Scan for the cell matching the given text and deliver its [x, y] coordinate at center. 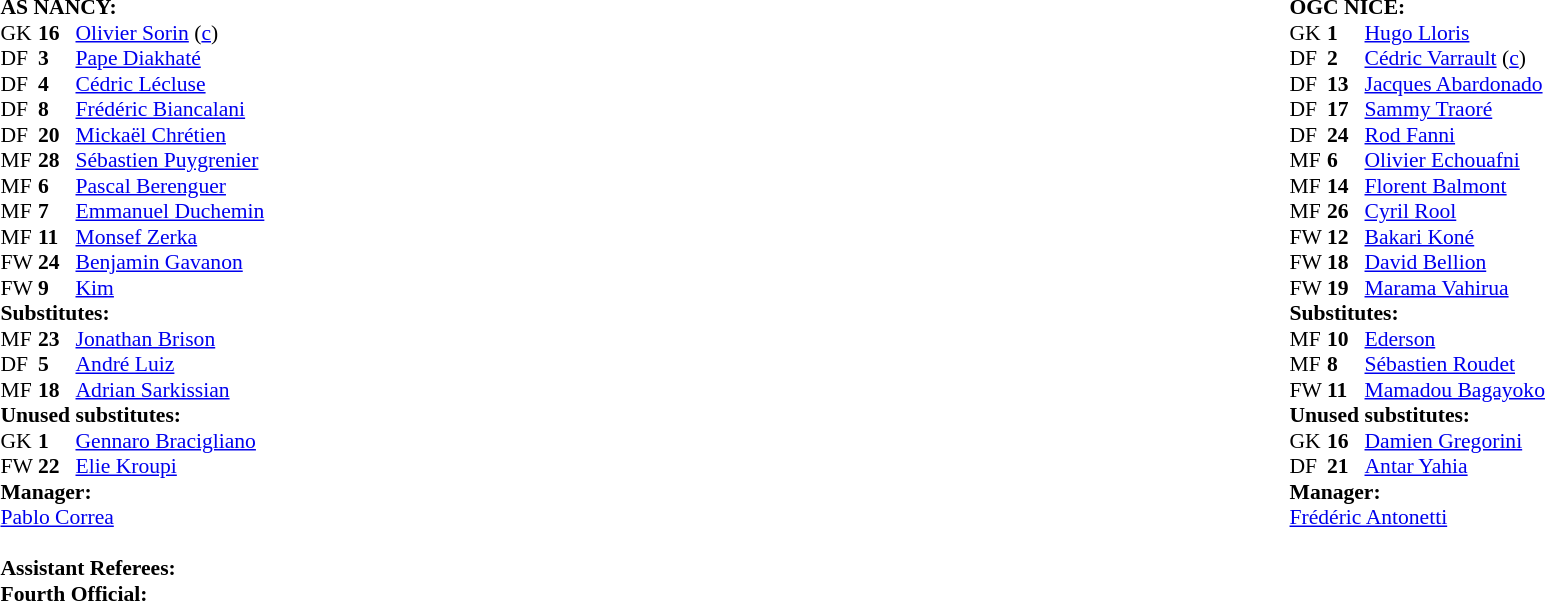
Monsef Zerka [170, 237]
13 [1346, 84]
André Luiz [170, 365]
Frédéric Antonetti [1418, 517]
Sammy Traoré [1455, 109]
Ederson [1455, 339]
Benjamin Gavanon [170, 263]
5 [57, 365]
22 [57, 467]
28 [57, 161]
David Bellion [1455, 263]
Olivier Sorin (c) [170, 33]
19 [1346, 288]
17 [1346, 109]
Jonathan Brison [170, 339]
Gennaro Bracigliano [170, 441]
Cédric Lécluse [170, 84]
20 [57, 135]
Pape Diakhaté [170, 59]
Cédric Varrault (c) [1455, 59]
10 [1346, 339]
23 [57, 339]
2 [1346, 59]
Damien Gregorini [1455, 441]
Adrian Sarkissian [170, 390]
Hugo Lloris [1455, 33]
9 [57, 288]
7 [57, 211]
26 [1346, 211]
Florent Balmont [1455, 186]
4 [57, 84]
3 [57, 59]
Sébastien Roudet [1455, 365]
Mamadou Bagayoko [1455, 390]
21 [1346, 467]
12 [1346, 237]
Marama Vahirua [1455, 288]
Emmanuel Duchemin [170, 211]
Rod Fanni [1455, 135]
Kim [170, 288]
Olivier Echouafni [1455, 161]
Cyril Rool [1455, 211]
Elie Kroupi [170, 467]
Mickaël Chrétien [170, 135]
Pascal Berenguer [170, 186]
Antar Yahia [1455, 467]
Frédéric Biancalani [170, 109]
Bakari Koné [1455, 237]
14 [1346, 186]
Sébastien Puygrenier [170, 161]
Jacques Abardonado [1455, 84]
